Return (X, Y) of the center of cell containing provided text 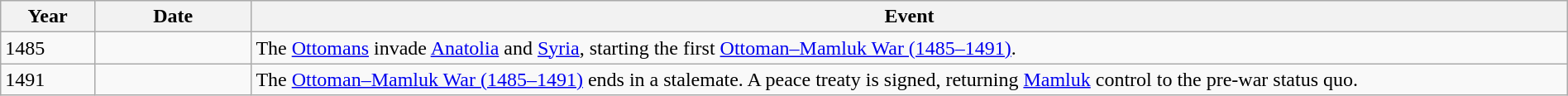
The Ottomans invade Anatolia and Syria, starting the first Ottoman–Mamluk War (1485–1491). (910, 48)
Event (910, 17)
1491 (48, 79)
Year (48, 17)
The Ottoman–Mamluk War (1485–1491) ends in a stalemate. A peace treaty is signed, returning Mamluk control to the pre-war status quo. (910, 79)
Date (172, 17)
1485 (48, 48)
